Find where the given text appears and provide that cell's center as [X, Y] coordinate. 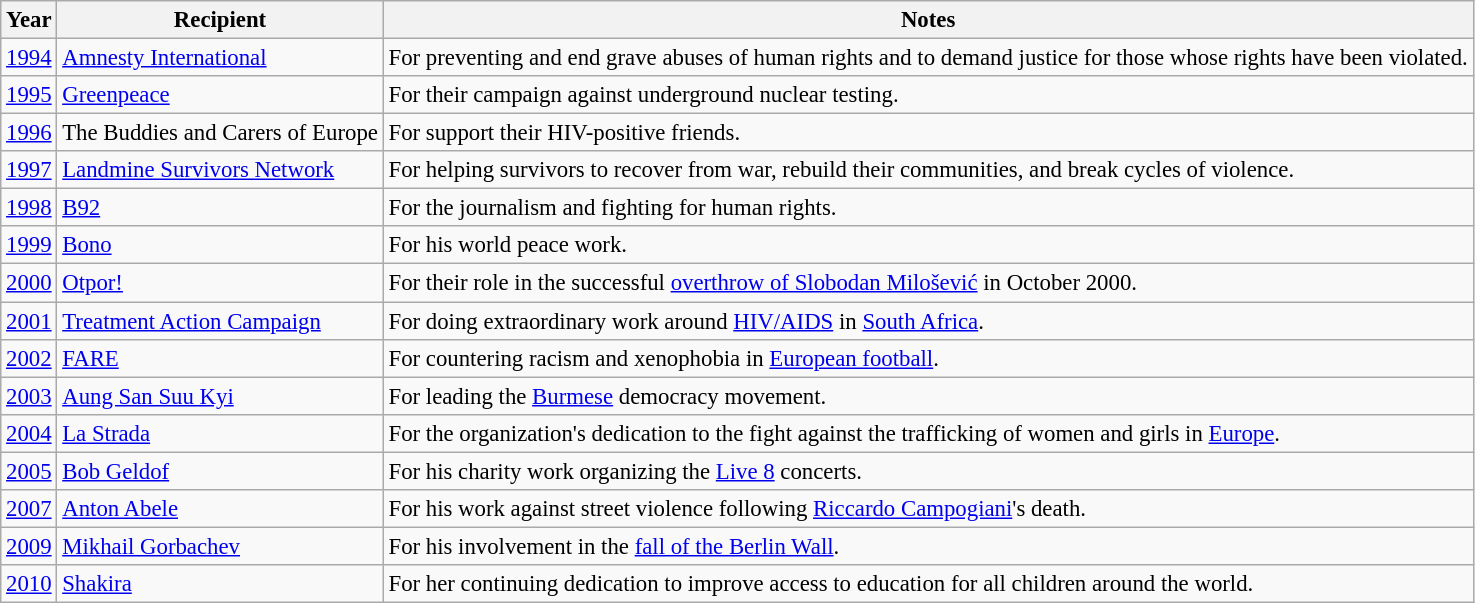
Notes [928, 20]
For their campaign against underground nuclear testing. [928, 95]
Landmine Survivors Network [220, 170]
1995 [29, 95]
For his charity work organizing the Live 8 concerts. [928, 471]
Year [29, 20]
Mikhail Gorbachev [220, 546]
B92 [220, 208]
Amnesty International [220, 58]
For support their HIV-positive friends. [928, 133]
1999 [29, 245]
For their role in the successful overthrow of Slobodan Milošević in October 2000. [928, 283]
Shakira [220, 584]
For her continuing dedication to improve access to education for all children around the world. [928, 584]
For his involvement in the fall of the Berlin Wall. [928, 546]
1998 [29, 208]
Anton Abele [220, 509]
2004 [29, 433]
For leading the Burmese democracy movement. [928, 396]
Recipient [220, 20]
Aung San Suu Kyi [220, 396]
1994 [29, 58]
Otpor! [220, 283]
2010 [29, 584]
Bob Geldof [220, 471]
The Buddies and Carers of Europe [220, 133]
1996 [29, 133]
Treatment Action Campaign [220, 321]
For preventing and end grave abuses of human rights and to demand justice for those whose rights have been violated. [928, 58]
2009 [29, 546]
For his world peace work. [928, 245]
2005 [29, 471]
La Strada [220, 433]
For countering racism and xenophobia in European football. [928, 358]
2000 [29, 283]
Greenpeace [220, 95]
2002 [29, 358]
For the organization's dedication to the fight against the trafficking of women and girls in Europe. [928, 433]
1997 [29, 170]
For doing extraordinary work around HIV/AIDS in South Africa. [928, 321]
2001 [29, 321]
2003 [29, 396]
2007 [29, 509]
For helping survivors to recover from war, rebuild their communities, and break cycles of violence. [928, 170]
For his work against street violence following Riccardo Campogiani's death. [928, 509]
Bono [220, 245]
For the journalism and fighting for human rights. [928, 208]
FARE [220, 358]
